Determine the (x, y) coordinate at the center of the cell enclosing the given text.  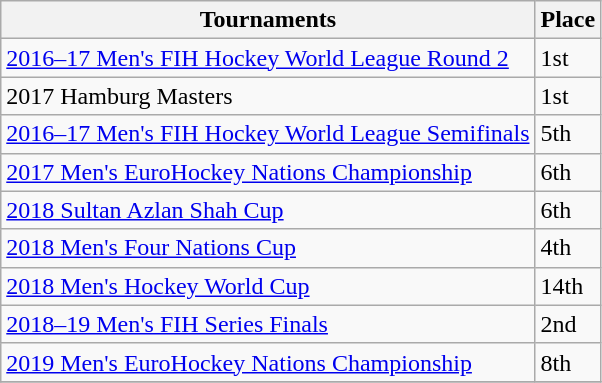
2018–19 Men's FIH Series Finals (268, 324)
2016–17 Men's FIH Hockey World League Round 2 (268, 58)
2016–17 Men's FIH Hockey World League Semifinals (268, 134)
2018 Men's Hockey World Cup (268, 286)
2018 Sultan Azlan Shah Cup (268, 210)
2019 Men's EuroHockey Nations Championship (268, 362)
2nd (568, 324)
2017 Men's EuroHockey Nations Championship (268, 172)
14th (568, 286)
2017 Hamburg Masters (268, 96)
8th (568, 362)
Tournaments (268, 20)
4th (568, 248)
5th (568, 134)
2018 Men's Four Nations Cup (268, 248)
Place (568, 20)
